Determine the [x, y] coordinate at the center of the cell enclosing the given text.  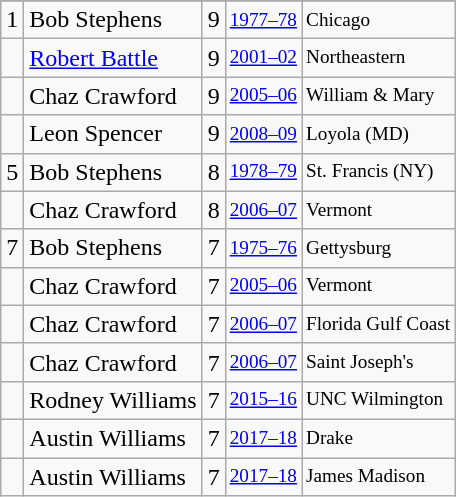
Northeastern [378, 58]
Robert Battle [113, 58]
5 [12, 172]
1977–78 [263, 20]
2015–16 [263, 400]
St. Francis (NY) [378, 172]
Gettysburg [378, 248]
Florida Gulf Coast [378, 324]
Loyola (MD) [378, 134]
1978–79 [263, 172]
William & Mary [378, 96]
Saint Joseph's [378, 362]
Drake [378, 438]
James Madison [378, 477]
Leon Spencer [113, 134]
2001–02 [263, 58]
UNC Wilmington [378, 400]
1 [12, 20]
2008–09 [263, 134]
Chicago [378, 20]
Rodney Williams [113, 400]
1975–76 [263, 248]
